Capture the cell that displays the provided text and extract its [X, Y] central coordinate. 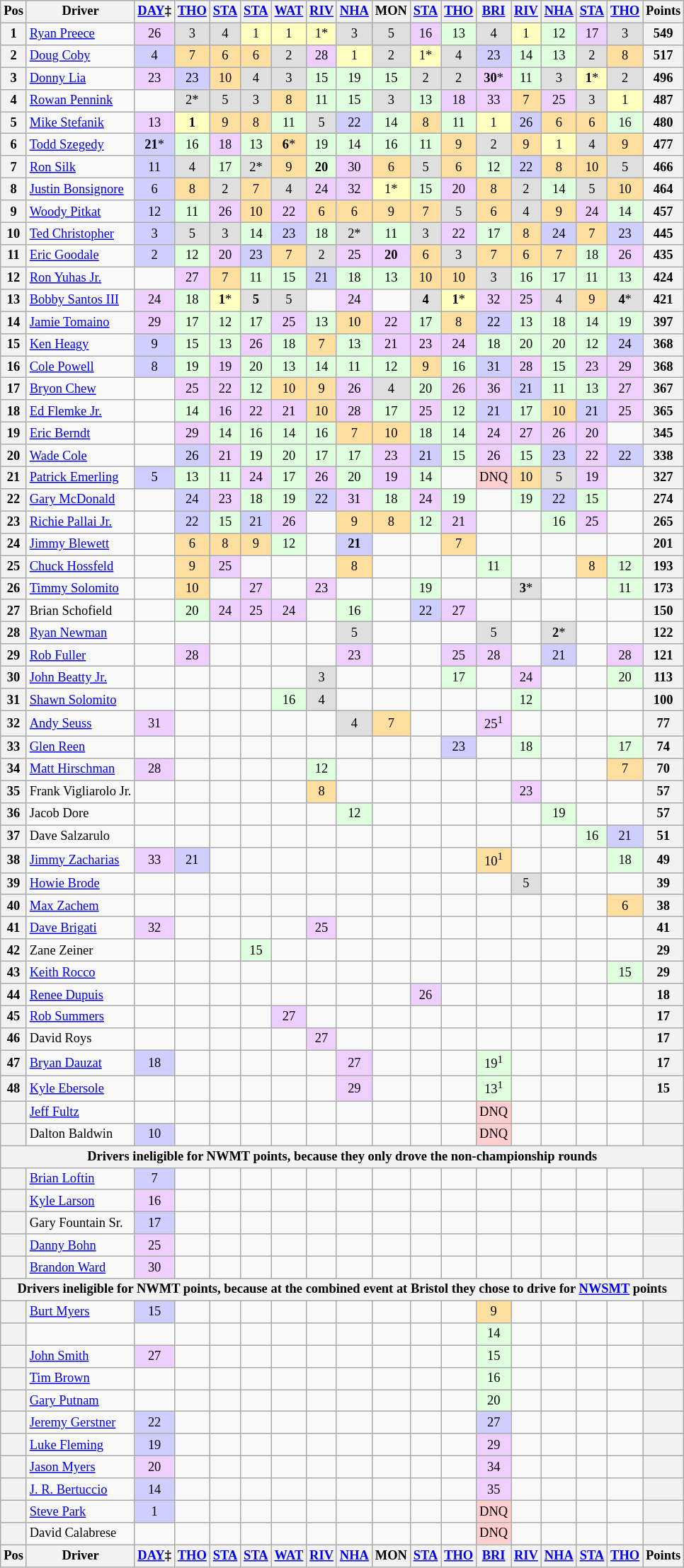
Ed Flemke Jr. [81, 412]
Tim Brown [81, 1378]
464 [663, 190]
70 [663, 770]
201 [663, 545]
Drivers ineligible for NWMT points, because at the combined event at Bristol they chose to drive for NWSMT points [343, 1289]
Richie Pallai Jr. [81, 522]
Luke Fleming [81, 1445]
30* [494, 78]
191 [494, 1063]
Ted Christopher [81, 234]
Zane Zeiner [81, 950]
Gary Fountain Sr. [81, 1223]
Ryan Newman [81, 633]
Howie Brode [81, 883]
Steve Park [81, 1511]
45 [14, 1018]
Kyle Larson [81, 1201]
Drivers ineligible for NWMT points, because they only drove the non-championship rounds [343, 1156]
Gary McDonald [81, 500]
Frank Vigliarolo Jr. [81, 791]
445 [663, 234]
Dave Brigati [81, 928]
47 [14, 1063]
338 [663, 456]
Dave Salzarulo [81, 836]
487 [663, 100]
Wade Cole [81, 456]
131 [494, 1088]
Jamie Tomaino [81, 323]
Rowan Pennink [81, 100]
Gary Putnam [81, 1401]
Mike Stefanik [81, 123]
Brian Schofield [81, 611]
Patrick Emerling [81, 478]
365 [663, 412]
Glen Reen [81, 747]
44 [14, 995]
Danny Bohn [81, 1245]
251 [494, 724]
121 [663, 655]
Ron Yuhas Jr. [81, 277]
Eric Goodale [81, 256]
113 [663, 678]
21* [154, 144]
J. R. Bertuccio [81, 1489]
Ken Heagy [81, 344]
Doug Coby [81, 57]
100 [663, 699]
122 [663, 633]
74 [663, 747]
Andy Seuss [81, 724]
Rob Fuller [81, 655]
42 [14, 950]
Donny Lia [81, 78]
549 [663, 34]
Brandon Ward [81, 1268]
Rob Summers [81, 1018]
101 [494, 860]
Bryon Chew [81, 389]
David Calabrese [81, 1534]
367 [663, 389]
46 [14, 1039]
Burt Myers [81, 1312]
37 [14, 836]
Matt Hirschman [81, 770]
Dalton Baldwin [81, 1135]
Jimmy Blewett [81, 545]
4* [625, 300]
421 [663, 300]
Eric Berndt [81, 433]
Woody Pitkat [81, 211]
3* [527, 589]
150 [663, 611]
265 [663, 522]
496 [663, 78]
477 [663, 144]
Chuck Hossfeld [81, 566]
Brian Loftin [81, 1179]
Bobby Santos III [81, 300]
173 [663, 589]
Kyle Ebersole [81, 1088]
274 [663, 500]
345 [663, 433]
Jason Myers [81, 1468]
David Roys [81, 1039]
Jeff Fultz [81, 1112]
Max Zachem [81, 906]
466 [663, 167]
Bryan Dauzat [81, 1063]
Ron Silk [81, 167]
49 [663, 860]
51 [663, 836]
Justin Bonsignore [81, 190]
517 [663, 57]
457 [663, 211]
Ryan Preece [81, 34]
John Smith [81, 1356]
40 [14, 906]
435 [663, 256]
193 [663, 566]
480 [663, 123]
Renee Dupuis [81, 995]
327 [663, 478]
Jeremy Gerstner [81, 1422]
Todd Szegedy [81, 144]
6* [289, 144]
48 [14, 1088]
77 [663, 724]
Keith Rocco [81, 972]
John Beatty Jr. [81, 678]
Jimmy Zacharias [81, 860]
424 [663, 277]
43 [14, 972]
Jacob Dore [81, 814]
Cole Powell [81, 367]
Timmy Solomito [81, 589]
Shawn Solomito [81, 699]
397 [663, 323]
